Provide the (X, Y) coordinate of the cell's center where the given text is located.  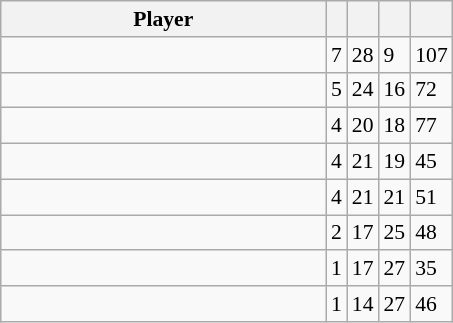
77 (432, 126)
7 (336, 55)
107 (432, 55)
20 (363, 126)
28 (363, 55)
25 (395, 233)
9 (395, 55)
72 (432, 90)
24 (363, 90)
45 (432, 162)
Player (164, 19)
51 (432, 197)
35 (432, 269)
5 (336, 90)
19 (395, 162)
14 (363, 304)
18 (395, 126)
46 (432, 304)
16 (395, 90)
48 (432, 233)
2 (336, 233)
